Locate the cell with the specified text and output its (x, y) center coordinate. 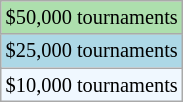
$25,000 tournaments (92, 51)
$10,000 tournaments (92, 85)
$50,000 tournaments (92, 17)
